Identify which cell holds the provided text, then report its (x, y) central coordinate. 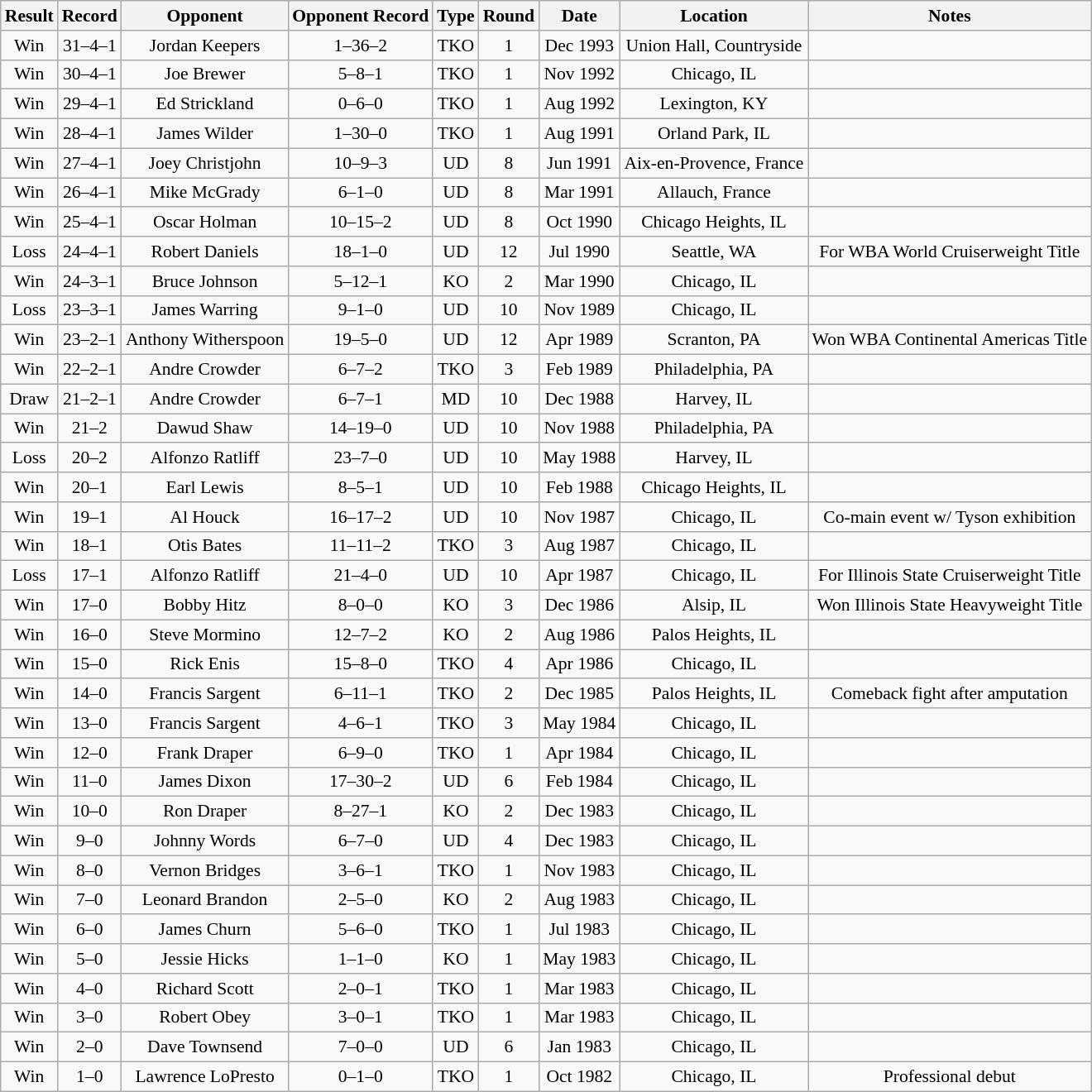
Mike McGrady (205, 193)
Feb 1988 (579, 487)
James Warring (205, 310)
Allauch, France (713, 193)
Aug 1991 (579, 134)
10–0 (89, 812)
8–5–1 (361, 487)
1–1–0 (361, 959)
Apr 1986 (579, 664)
17–0 (89, 606)
15–0 (89, 664)
Lawrence LoPresto (205, 1077)
Frank Draper (205, 753)
Result (30, 16)
8–27–1 (361, 812)
5–6–0 (361, 930)
May 1983 (579, 959)
1–36–2 (361, 45)
23–2–1 (89, 340)
7–0–0 (361, 1047)
27–4–1 (89, 163)
6–7–0 (361, 841)
Oct 1982 (579, 1077)
2–0–1 (361, 989)
17–30–2 (361, 782)
Aug 1983 (579, 900)
8–0–0 (361, 606)
9–1–0 (361, 310)
12–0 (89, 753)
Opponent Record (361, 16)
11–11–2 (361, 546)
Jan 1983 (579, 1047)
Oscar Holman (205, 223)
Feb 1984 (579, 782)
17–1 (89, 576)
Seattle, WA (713, 251)
Mar 1991 (579, 193)
Joey Christjohn (205, 163)
21–2 (89, 429)
Jordan Keepers (205, 45)
23–3–1 (89, 310)
Nov 1987 (579, 517)
6–9–0 (361, 753)
Rick Enis (205, 664)
Joe Brewer (205, 74)
24–3–1 (89, 281)
James Dixon (205, 782)
Nov 1988 (579, 429)
For WBA World Cruiserweight Title (950, 251)
31–4–1 (89, 45)
Jessie Hicks (205, 959)
3–0–1 (361, 1018)
Opponent (205, 16)
Al Houck (205, 517)
Aug 1992 (579, 104)
Jul 1990 (579, 251)
Aug 1986 (579, 635)
Otis Bates (205, 546)
1–0 (89, 1077)
Steve Mormino (205, 635)
Oct 1990 (579, 223)
Dec 1986 (579, 606)
19–1 (89, 517)
0–6–0 (361, 104)
Alsip, IL (713, 606)
Record (89, 16)
Type (455, 16)
0–1–0 (361, 1077)
Jun 1991 (579, 163)
13–0 (89, 723)
24–4–1 (89, 251)
20–1 (89, 487)
Scranton, PA (713, 340)
Dave Townsend (205, 1047)
Lexington, KY (713, 104)
Earl Lewis (205, 487)
Robert Obey (205, 1018)
Jul 1983 (579, 930)
21–2–1 (89, 399)
Vernon Bridges (205, 870)
2–5–0 (361, 900)
Richard Scott (205, 989)
Anthony Witherspoon (205, 340)
Union Hall, Countryside (713, 45)
Orland Park, IL (713, 134)
Dec 1993 (579, 45)
Leonard Brandon (205, 900)
11–0 (89, 782)
6–0 (89, 930)
6–1–0 (361, 193)
5–8–1 (361, 74)
Johnny Words (205, 841)
8–0 (89, 870)
Dawud Shaw (205, 429)
4–6–1 (361, 723)
28–4–1 (89, 134)
Draw (30, 399)
Ed Strickland (205, 104)
Dec 1988 (579, 399)
7–0 (89, 900)
14–19–0 (361, 429)
6–7–2 (361, 370)
James Churn (205, 930)
29–4–1 (89, 104)
5–0 (89, 959)
Apr 1989 (579, 340)
16–17–2 (361, 517)
Dec 1985 (579, 694)
Mar 1990 (579, 281)
Aug 1987 (579, 546)
25–4–1 (89, 223)
Robert Daniels (205, 251)
10–9–3 (361, 163)
23–7–0 (361, 458)
Nov 1983 (579, 870)
Nov 1992 (579, 74)
MD (455, 399)
18–1–0 (361, 251)
18–1 (89, 546)
3–6–1 (361, 870)
Bobby Hitz (205, 606)
Bruce Johnson (205, 281)
16–0 (89, 635)
Feb 1989 (579, 370)
20–2 (89, 458)
21–4–0 (361, 576)
Co-main event w/ Tyson exhibition (950, 517)
Aix-en-Provence, France (713, 163)
Apr 1984 (579, 753)
For Illinois State Cruiserweight Title (950, 576)
12–7–2 (361, 635)
22–2–1 (89, 370)
Apr 1987 (579, 576)
2–0 (89, 1047)
Date (579, 16)
1–30–0 (361, 134)
19–5–0 (361, 340)
10–15–2 (361, 223)
6–11–1 (361, 694)
James Wilder (205, 134)
3–0 (89, 1018)
May 1984 (579, 723)
Location (713, 16)
14–0 (89, 694)
Won Illinois State Heavyweight Title (950, 606)
Professional debut (950, 1077)
Notes (950, 16)
Round (510, 16)
9–0 (89, 841)
15–8–0 (361, 664)
5–12–1 (361, 281)
May 1988 (579, 458)
Nov 1989 (579, 310)
Ron Draper (205, 812)
30–4–1 (89, 74)
Won WBA Continental Americas Title (950, 340)
26–4–1 (89, 193)
4–0 (89, 989)
6–7–1 (361, 399)
Comeback fight after amputation (950, 694)
